Return (X, Y) of the center of cell containing provided text 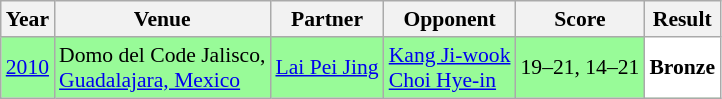
Lai Pei Jing (326, 68)
19–21, 14–21 (580, 68)
Kang Ji-wook Choi Hye-in (450, 68)
Bronze (682, 68)
Year (28, 19)
Opponent (450, 19)
2010 (28, 68)
Venue (162, 19)
Score (580, 19)
Result (682, 19)
Domo del Code Jalisco,Guadalajara, Mexico (162, 68)
Partner (326, 19)
